Find where the given text appears and provide that cell's center as (X, Y) coordinate. 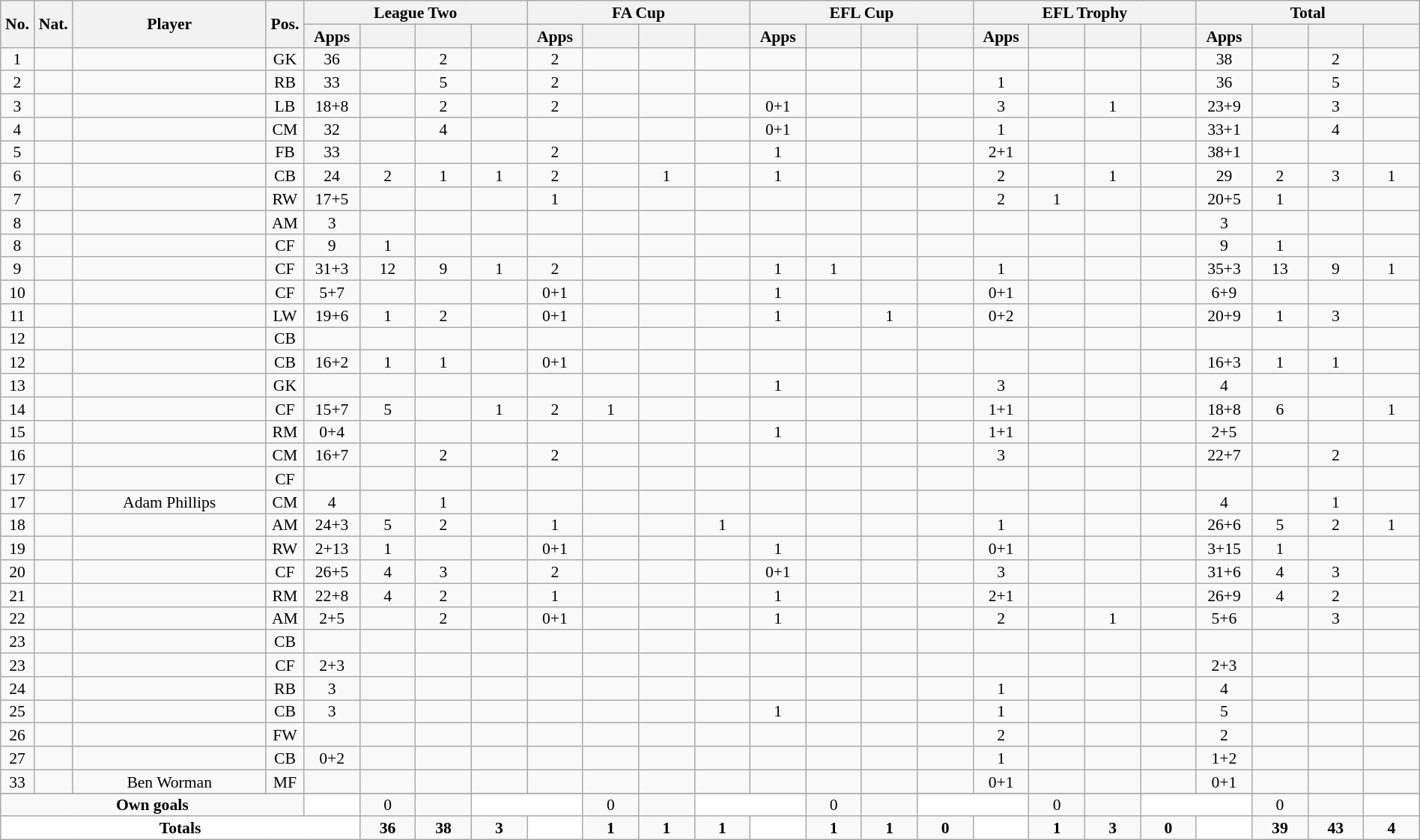
Ben Worman (169, 782)
35+3 (1224, 270)
26+5 (332, 572)
33+1 (1224, 129)
FW (285, 735)
16 (17, 455)
Adam Phillips (169, 502)
14 (17, 409)
26 (17, 735)
26+6 (1224, 526)
32 (332, 129)
24+3 (332, 526)
Own goals (153, 804)
5+7 (332, 292)
FB (285, 153)
0+4 (332, 431)
27 (17, 758)
23+9 (1224, 106)
Pos. (285, 24)
No. (17, 24)
17+5 (332, 199)
10 (17, 292)
11 (17, 316)
Totals (180, 828)
LB (285, 106)
22+8 (332, 594)
Nat. (53, 24)
38+1 (1224, 153)
39 (1280, 828)
16+3 (1224, 362)
20 (17, 572)
Total (1308, 12)
Player (169, 24)
19+6 (332, 316)
20+5 (1224, 199)
20+9 (1224, 316)
2+13 (332, 548)
31+6 (1224, 572)
15+7 (332, 409)
7 (17, 199)
3+15 (1224, 548)
26+9 (1224, 594)
MF (285, 782)
FA Cup (639, 12)
19 (17, 548)
43 (1335, 828)
31+3 (332, 270)
18 (17, 526)
6+9 (1224, 292)
21 (17, 594)
5+6 (1224, 618)
29 (1224, 175)
LW (285, 316)
16+2 (332, 362)
EFL Cup (862, 12)
16+7 (332, 455)
League Two (416, 12)
EFL Trophy (1084, 12)
1+2 (1224, 758)
22+7 (1224, 455)
22 (17, 618)
25 (17, 711)
15 (17, 431)
